From the cell containing the given text, extract its center point as [x, y] coordinate. 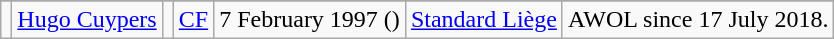
CF [193, 20]
7 February 1997 () [310, 20]
AWOL since 17 July 2018. [698, 20]
Hugo Cuypers [87, 20]
Standard Liège [484, 20]
